Return (x, y) of the center of cell containing provided text 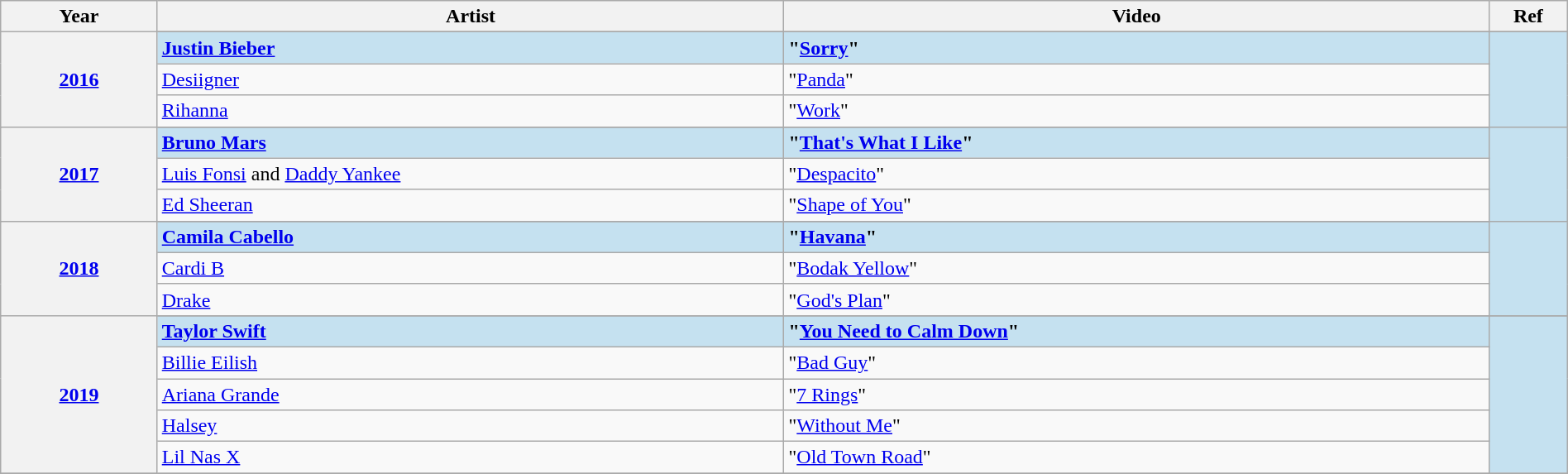
Justin Bieber (471, 48)
"You Need to Calm Down" (1136, 331)
Lil Nas X (471, 457)
"Old Town Road" (1136, 457)
Camila Cabello (471, 237)
Cardi B (471, 268)
"7 Rings" (1136, 395)
2017 (79, 174)
Ref (1528, 17)
"Without Me" (1136, 426)
Billie Eilish (471, 362)
"Sorry" (1136, 48)
Desiigner (471, 79)
Ariana Grande (471, 395)
"God's Plan" (1136, 299)
Ed Sheeran (471, 205)
"That's What I Like" (1136, 142)
Halsey (471, 426)
Year (79, 17)
Bruno Mars (471, 142)
Rihanna (471, 111)
Drake (471, 299)
"Despacito" (1136, 174)
"Panda" (1136, 79)
"Shape of You" (1136, 205)
"Havana" (1136, 237)
Luis Fonsi and Daddy Yankee (471, 174)
Video (1136, 17)
"Bodak Yellow" (1136, 268)
2019 (79, 394)
"Bad Guy" (1136, 362)
Artist (471, 17)
2018 (79, 268)
Taylor Swift (471, 331)
"Work" (1136, 111)
2016 (79, 79)
